Output the [x, y] coordinate of the center of the cell containing the given text.  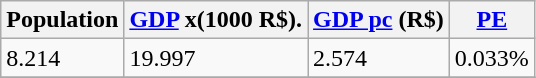
Population [62, 20]
8.214 [62, 58]
0.033% [492, 58]
19.997 [216, 58]
2.574 [379, 58]
GDP pc (R$) [379, 20]
GDP x(1000 R$). [216, 20]
PE [492, 20]
